For the text-containing cell, return its midpoint in (X, Y) coordinate format. 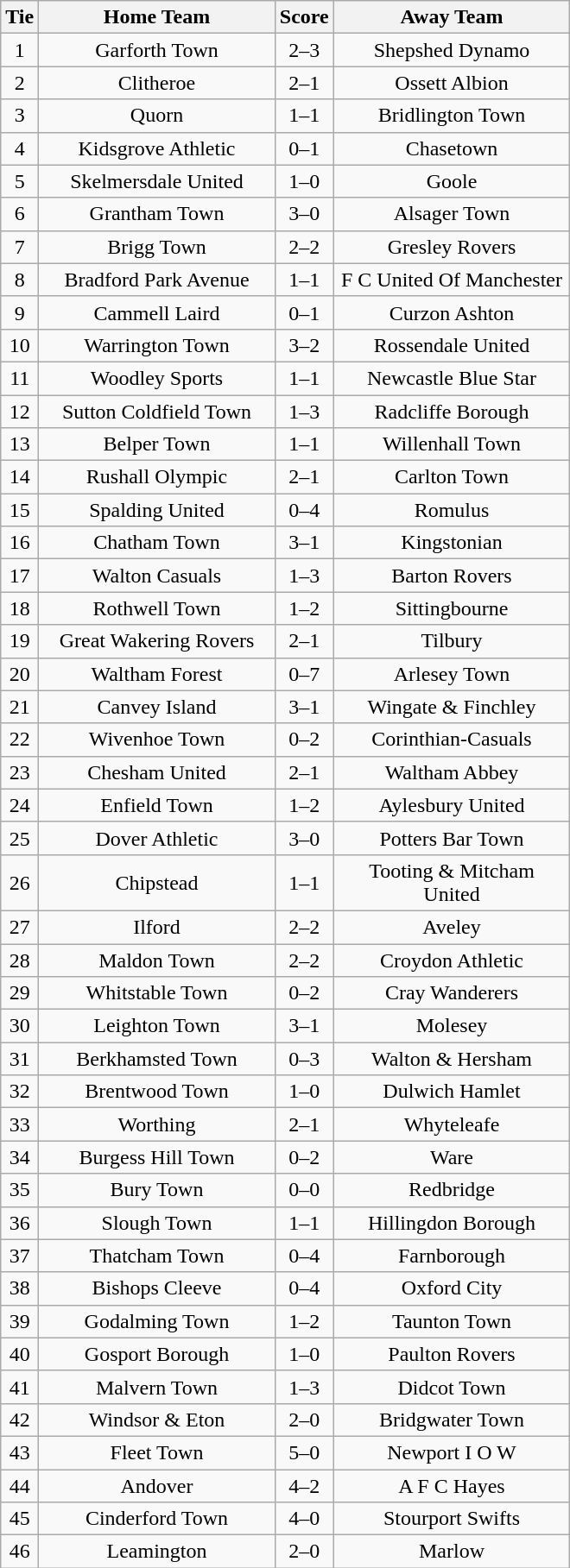
Radcliffe Borough (452, 412)
Chipstead (157, 882)
38 (20, 1288)
Berkhamsted Town (157, 1059)
22 (20, 740)
Kidsgrove Athletic (157, 148)
Rossendale United (452, 345)
2 (20, 83)
Croydon Athletic (452, 960)
Worthing (157, 1124)
Romulus (452, 510)
Quorn (157, 116)
Chatham Town (157, 543)
Bridlington Town (452, 116)
Grantham Town (157, 214)
Canvey Island (157, 707)
41 (20, 1387)
Windsor & Eton (157, 1420)
Ossett Albion (452, 83)
4–0 (304, 1519)
Farnborough (452, 1256)
Godalming Town (157, 1321)
Brentwood Town (157, 1092)
Stourport Swifts (452, 1519)
Away Team (452, 17)
Home Team (157, 17)
20 (20, 674)
Rushall Olympic (157, 477)
Slough Town (157, 1223)
15 (20, 510)
Thatcham Town (157, 1256)
12 (20, 412)
Gosport Borough (157, 1354)
Aveley (452, 927)
Didcot Town (452, 1387)
Walton Casuals (157, 576)
40 (20, 1354)
11 (20, 378)
A F C Hayes (452, 1485)
18 (20, 608)
3–2 (304, 345)
13 (20, 444)
Corinthian-Casuals (452, 740)
Clitheroe (157, 83)
3 (20, 116)
8 (20, 280)
0–3 (304, 1059)
Burgess Hill Town (157, 1157)
23 (20, 772)
39 (20, 1321)
28 (20, 960)
Newport I O W (452, 1452)
Curzon Ashton (452, 312)
Oxford City (452, 1288)
Score (304, 17)
Great Wakering Rovers (157, 641)
21 (20, 707)
32 (20, 1092)
Leighton Town (157, 1026)
Andover (157, 1485)
Kingstonian (452, 543)
Marlow (452, 1552)
Whitstable Town (157, 993)
34 (20, 1157)
Waltham Forest (157, 674)
Ware (452, 1157)
Dover Athletic (157, 838)
24 (20, 805)
19 (20, 641)
F C United Of Manchester (452, 280)
Tilbury (452, 641)
Chasetown (452, 148)
46 (20, 1552)
31 (20, 1059)
27 (20, 927)
Wingate & Finchley (452, 707)
33 (20, 1124)
Spalding United (157, 510)
Carlton Town (452, 477)
10 (20, 345)
35 (20, 1190)
25 (20, 838)
Skelmersdale United (157, 181)
Goole (452, 181)
0–7 (304, 674)
Belper Town (157, 444)
Tooting & Mitcham United (452, 882)
Brigg Town (157, 247)
45 (20, 1519)
Fleet Town (157, 1452)
Sittingbourne (452, 608)
14 (20, 477)
Tie (20, 17)
5–0 (304, 1452)
16 (20, 543)
Leamington (157, 1552)
6 (20, 214)
Waltham Abbey (452, 772)
Bridgwater Town (452, 1420)
9 (20, 312)
Garforth Town (157, 50)
44 (20, 1485)
Dulwich Hamlet (452, 1092)
Hillingdon Borough (452, 1223)
Alsager Town (452, 214)
5 (20, 181)
Bishops Cleeve (157, 1288)
Potters Bar Town (452, 838)
Molesey (452, 1026)
43 (20, 1452)
Barton Rovers (452, 576)
4–2 (304, 1485)
Woodley Sports (157, 378)
Warrington Town (157, 345)
42 (20, 1420)
Wivenhoe Town (157, 740)
Chesham United (157, 772)
Redbridge (452, 1190)
0–0 (304, 1190)
36 (20, 1223)
Sutton Coldfield Town (157, 412)
Walton & Hersham (452, 1059)
Bury Town (157, 1190)
Willenhall Town (452, 444)
2–3 (304, 50)
Ilford (157, 927)
Whyteleafe (452, 1124)
4 (20, 148)
Taunton Town (452, 1321)
17 (20, 576)
Maldon Town (157, 960)
30 (20, 1026)
Cray Wanderers (452, 993)
Malvern Town (157, 1387)
Enfield Town (157, 805)
Gresley Rovers (452, 247)
Aylesbury United (452, 805)
Bradford Park Avenue (157, 280)
Paulton Rovers (452, 1354)
29 (20, 993)
Cinderford Town (157, 1519)
Rothwell Town (157, 608)
Newcastle Blue Star (452, 378)
26 (20, 882)
7 (20, 247)
Cammell Laird (157, 312)
Arlesey Town (452, 674)
Shepshed Dynamo (452, 50)
37 (20, 1256)
1 (20, 50)
